Search for the cell housing the specified text and yield its [X, Y] center coordinate. 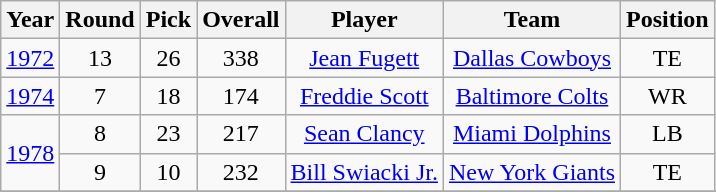
New York Giants [532, 172]
LB [668, 134]
13 [100, 58]
23 [168, 134]
Jean Fugett [364, 58]
Sean Clancy [364, 134]
217 [241, 134]
Baltimore Colts [532, 96]
Year [30, 20]
9 [100, 172]
Overall [241, 20]
1974 [30, 96]
1972 [30, 58]
Position [668, 20]
Round [100, 20]
26 [168, 58]
WR [668, 96]
Dallas Cowboys [532, 58]
338 [241, 58]
18 [168, 96]
Player [364, 20]
232 [241, 172]
174 [241, 96]
Team [532, 20]
1978 [30, 153]
Bill Swiacki Jr. [364, 172]
Pick [168, 20]
Freddie Scott [364, 96]
Miami Dolphins [532, 134]
8 [100, 134]
10 [168, 172]
7 [100, 96]
